From the cell containing the given text, extract its center point as (x, y) coordinate. 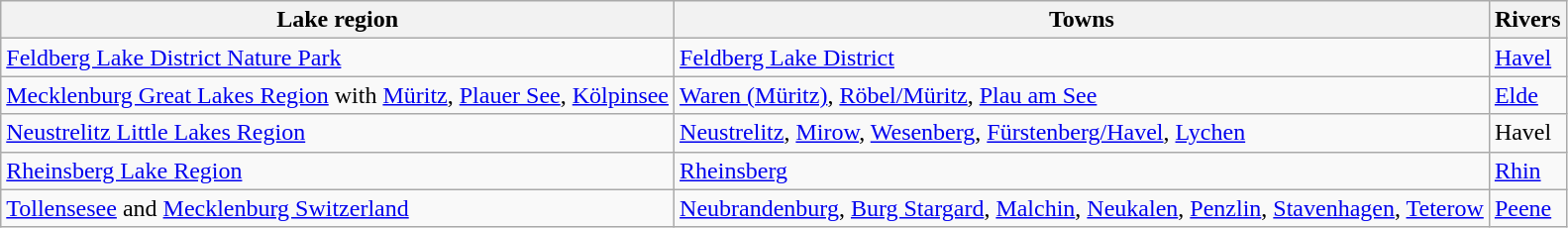
Tollensesee and Mecklenburg Switzerland (338, 208)
Rheinsberg Lake Region (338, 171)
Neustrelitz Little Lakes Region (338, 133)
Peene (1527, 208)
Feldberg Lake District (1082, 57)
Feldberg Lake District Nature Park (338, 57)
Neubrandenburg, Burg Stargard, Malchin, Neukalen, Penzlin, Stavenhagen, Teterow (1082, 208)
Lake region (338, 20)
Rhin (1527, 171)
Neustrelitz, Mirow, Wesenberg, Fürstenberg/Havel, Lychen (1082, 133)
Waren (Müritz), Röbel/Müritz, Plau am See (1082, 95)
Elde (1527, 95)
Rivers (1527, 20)
Rheinsberg (1082, 171)
Towns (1082, 20)
Mecklenburg Great Lakes Region with Müritz, Plauer See, Kölpinsee (338, 95)
